Search for the cell housing the specified text and yield its [x, y] center coordinate. 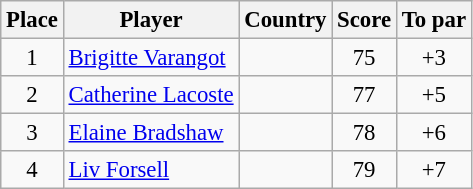
4 [32, 170]
Catherine Lacoste [151, 95]
Liv Forsell [151, 170]
Brigitte Varangot [151, 58]
79 [364, 170]
To par [434, 20]
3 [32, 133]
Elaine Bradshaw [151, 133]
+7 [434, 170]
77 [364, 95]
+3 [434, 58]
78 [364, 133]
Country [286, 20]
75 [364, 58]
Player [151, 20]
Score [364, 20]
2 [32, 95]
Place [32, 20]
1 [32, 58]
+5 [434, 95]
+6 [434, 133]
